Find where the given text appears and provide that cell's center as [x, y] coordinate. 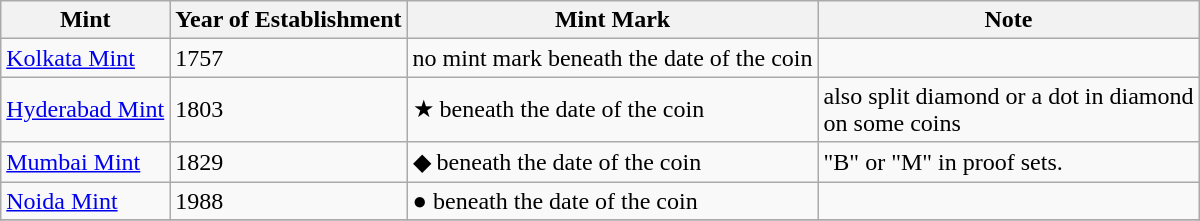
Kolkata Mint [86, 58]
no mint mark beneath the date of the coin [612, 58]
Note [1008, 20]
Mint [86, 20]
1757 [288, 58]
Hyderabad Mint [86, 110]
1803 [288, 110]
Mint Mark [612, 20]
1988 [288, 201]
Year of Establishment [288, 20]
Noida Mint [86, 201]
● beneath the date of the coin [612, 201]
also split diamond or a dot in diamondon some coins [1008, 110]
"B" or "M" in proof sets. [1008, 162]
Mumbai Mint [86, 162]
◆ beneath the date of the coin [612, 162]
1829 [288, 162]
★ beneath the date of the coin [612, 110]
